Identify which cell holds the provided text, then report its [X, Y] central coordinate. 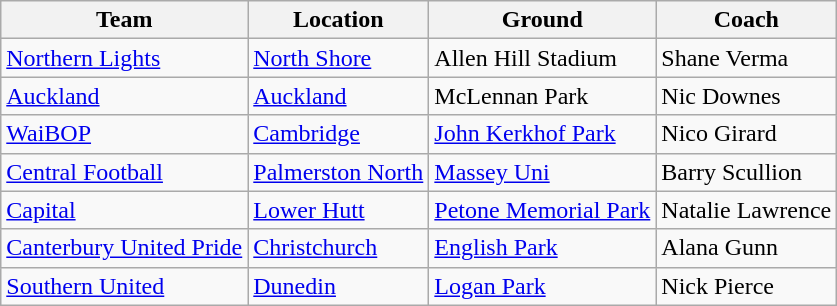
Petone Memorial Park [542, 210]
Barry Scullion [746, 172]
John Kerkhof Park [542, 134]
Coach [746, 20]
Nick Pierce [746, 286]
Team [124, 20]
Nico Girard [746, 134]
Palmerston North [338, 172]
Allen Hill Stadium [542, 58]
Capital [124, 210]
Southern United [124, 286]
Ground [542, 20]
Nic Downes [746, 96]
Christchurch [338, 248]
Lower Hutt [338, 210]
Logan Park [542, 286]
Alana Gunn [746, 248]
Canterbury United Pride [124, 248]
Central Football [124, 172]
North Shore [338, 58]
Natalie Lawrence [746, 210]
McLennan Park [542, 96]
Shane Verma [746, 58]
Dunedin [338, 286]
Location [338, 20]
Northern Lights [124, 58]
English Park [542, 248]
Cambridge [338, 134]
Massey Uni [542, 172]
WaiBOP [124, 134]
